From the cell containing the given text, extract its center point as [X, Y] coordinate. 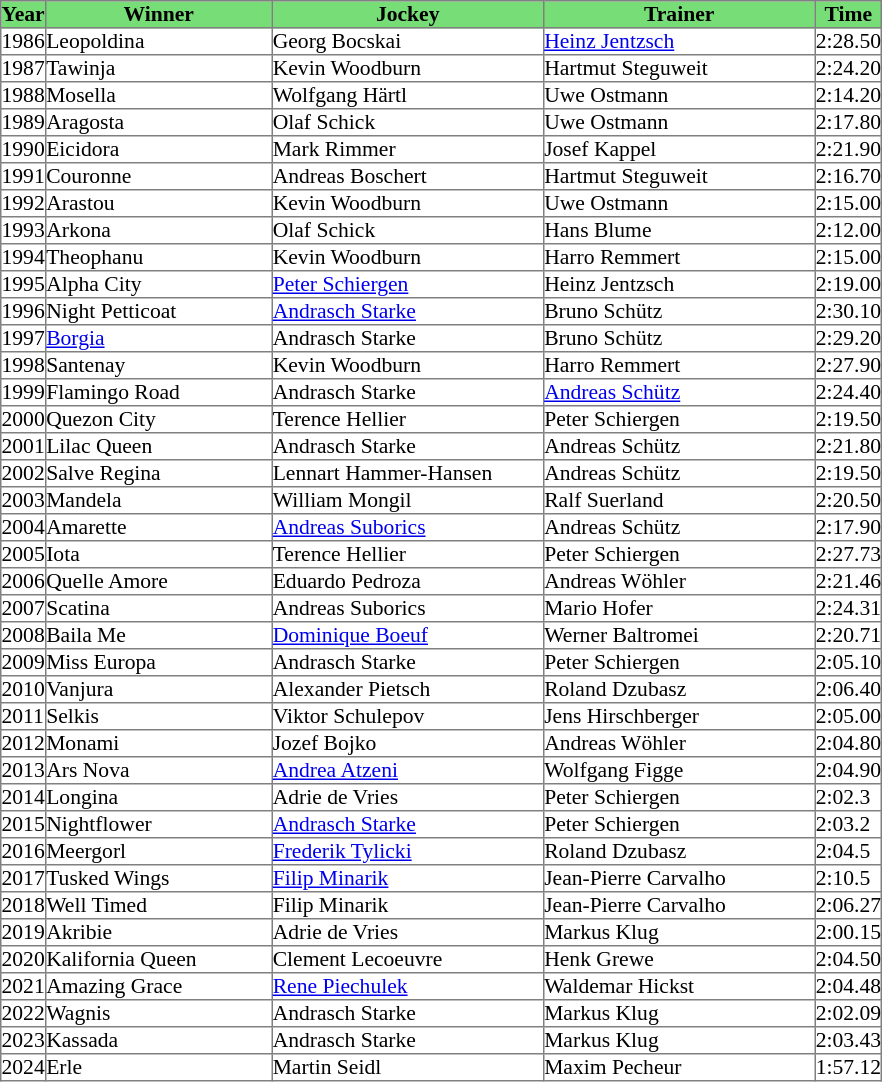
Georg Bocskai [408, 42]
2022 [24, 1014]
2:10.5 [848, 878]
2:28.50 [848, 42]
2010 [24, 690]
Scatina [158, 608]
1997 [24, 338]
Mark Rimmer [408, 150]
2:24.40 [848, 392]
2006 [24, 582]
Monami [158, 744]
1990 [24, 150]
2:19.00 [848, 284]
2:14.20 [848, 96]
1987 [24, 68]
Night Petticoat [158, 312]
Santenay [158, 366]
2016 [24, 852]
Alpha City [158, 284]
Mario Hofer [679, 608]
2:20.71 [848, 636]
Henk Grewe [679, 960]
2:05.10 [848, 662]
2:21.80 [848, 446]
Werner Baltromei [679, 636]
2024 [24, 1068]
Jockey [408, 14]
Quezon City [158, 420]
Wagnis [158, 1014]
Baila Me [158, 636]
2:27.73 [848, 554]
Erle [158, 1068]
Ralf Suerland [679, 500]
2:02.3 [848, 798]
Andreas Boschert [408, 176]
Flamingo Road [158, 392]
2:04.48 [848, 986]
Alexander Pietsch [408, 690]
2:16.70 [848, 176]
2:06.40 [848, 690]
2:03.2 [848, 824]
1999 [24, 392]
Iota [158, 554]
Jozef Bojko [408, 744]
1991 [24, 176]
Dominique Boeuf [408, 636]
1986 [24, 42]
Jens Hirschberger [679, 716]
2:04.90 [848, 770]
1998 [24, 366]
2023 [24, 1040]
Andrea Atzeni [408, 770]
1988 [24, 96]
1996 [24, 312]
2:24.20 [848, 68]
Kalifornia Queen [158, 960]
2:02.09 [848, 1014]
Trainer [679, 14]
2:06.27 [848, 906]
Eduardo Pedroza [408, 582]
Waldemar Hickst [679, 986]
Clement Lecoeuvre [408, 960]
1:57.12 [848, 1068]
2013 [24, 770]
Hans Blume [679, 230]
2:03.43 [848, 1040]
1995 [24, 284]
2:21.46 [848, 582]
1994 [24, 258]
2015 [24, 824]
2:20.50 [848, 500]
Well Timed [158, 906]
2007 [24, 608]
2003 [24, 500]
Rene Piechulek [408, 986]
Lennart Hammer-Hansen [408, 474]
Maxim Pecheur [679, 1068]
2000 [24, 420]
Leopoldina [158, 42]
2011 [24, 716]
2:05.00 [848, 716]
2004 [24, 528]
2:30.10 [848, 312]
Akribie [158, 932]
Year [24, 14]
Viktor Schulepov [408, 716]
2002 [24, 474]
Wolfgang Härtl [408, 96]
Longina [158, 798]
2005 [24, 554]
Arkona [158, 230]
Quelle Amore [158, 582]
Nightflower [158, 824]
Mosella [158, 96]
Aragosta [158, 122]
1989 [24, 122]
Tawinja [158, 68]
Eicidora [158, 150]
2019 [24, 932]
2:17.90 [848, 528]
2017 [24, 878]
Tusked Wings [158, 878]
Selkis [158, 716]
Amazing Grace [158, 986]
Amarette [158, 528]
Ars Nova [158, 770]
2:21.90 [848, 150]
Wolfgang Figge [679, 770]
1993 [24, 230]
2014 [24, 798]
2:04.5 [848, 852]
Couronne [158, 176]
Winner [158, 14]
William Mongil [408, 500]
2008 [24, 636]
Mandela [158, 500]
2:17.80 [848, 122]
2021 [24, 986]
2001 [24, 446]
2012 [24, 744]
2:04.80 [848, 744]
Theophanu [158, 258]
2:12.00 [848, 230]
Salve Regina [158, 474]
2020 [24, 960]
2:27.90 [848, 366]
2009 [24, 662]
2:29.20 [848, 338]
Meergorl [158, 852]
Borgia [158, 338]
Martin Seidl [408, 1068]
Time [848, 14]
Vanjura [158, 690]
Kassada [158, 1040]
2018 [24, 906]
2:04.50 [848, 960]
Lilac Queen [158, 446]
Josef Kappel [679, 150]
2:24.31 [848, 608]
Arastou [158, 204]
2:00.15 [848, 932]
1992 [24, 204]
Frederik Tylicki [408, 852]
Miss Europa [158, 662]
